Detect which cell encompasses the target text, then output its (x, y) center coordinate. 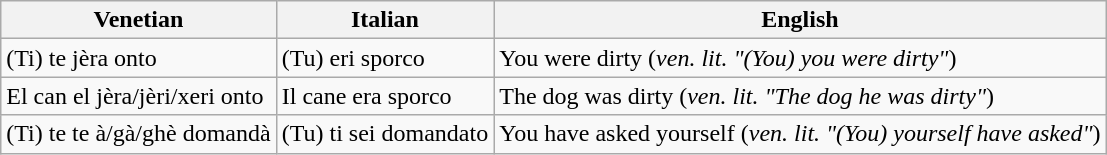
(Tu) ti sei domandato (385, 134)
Italian (385, 20)
You have asked yourself (ven. lit. "(You) yourself have asked") (800, 134)
(Ti) te jèra onto (138, 58)
The dog was dirty (ven. lit. "The dog he was dirty") (800, 96)
El can el jèra/jèri/xeri onto (138, 96)
Il cane era sporco (385, 96)
English (800, 20)
Venetian (138, 20)
(Tu) eri sporco (385, 58)
(Ti) te te à/gà/ghè domandà (138, 134)
You were dirty (ven. lit. "(You) you were dirty") (800, 58)
